For the text-containing cell, return its midpoint in (x, y) coordinate format. 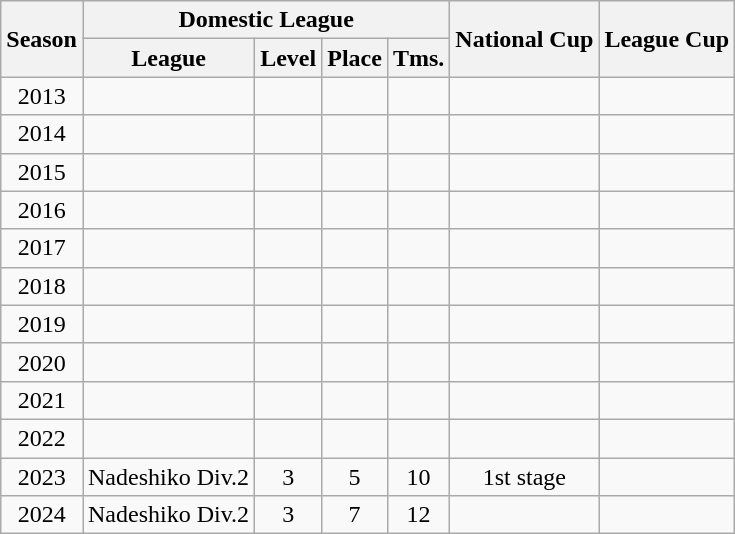
Season (42, 39)
Domestic League (266, 20)
Level (288, 58)
2017 (42, 248)
2018 (42, 286)
2014 (42, 134)
2023 (42, 477)
5 (355, 477)
Place (355, 58)
2013 (42, 96)
League Cup (667, 39)
10 (418, 477)
Tms. (418, 58)
2021 (42, 400)
12 (418, 515)
League (168, 58)
2020 (42, 362)
National Cup (524, 39)
1st stage (524, 477)
7 (355, 515)
2016 (42, 210)
2022 (42, 438)
2015 (42, 172)
2019 (42, 324)
2024 (42, 515)
